Detect which cell encompasses the target text, then output its (X, Y) center coordinate. 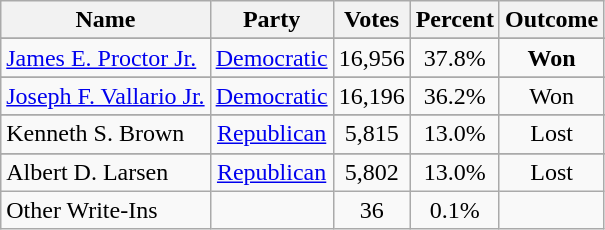
James E. Proctor Jr. (106, 58)
37.8% (454, 58)
Votes (372, 20)
Albert D. Larsen (106, 172)
Other Write-Ins (106, 210)
36 (372, 210)
Name (106, 20)
Outcome (551, 20)
16,196 (372, 96)
Percent (454, 20)
0.1% (454, 210)
5,802 (372, 172)
16,956 (372, 58)
Joseph F. Vallario Jr. (106, 96)
Party (272, 20)
36.2% (454, 96)
5,815 (372, 134)
Kenneth S. Brown (106, 134)
